Find where the given text appears and provide that cell's center as [x, y] coordinate. 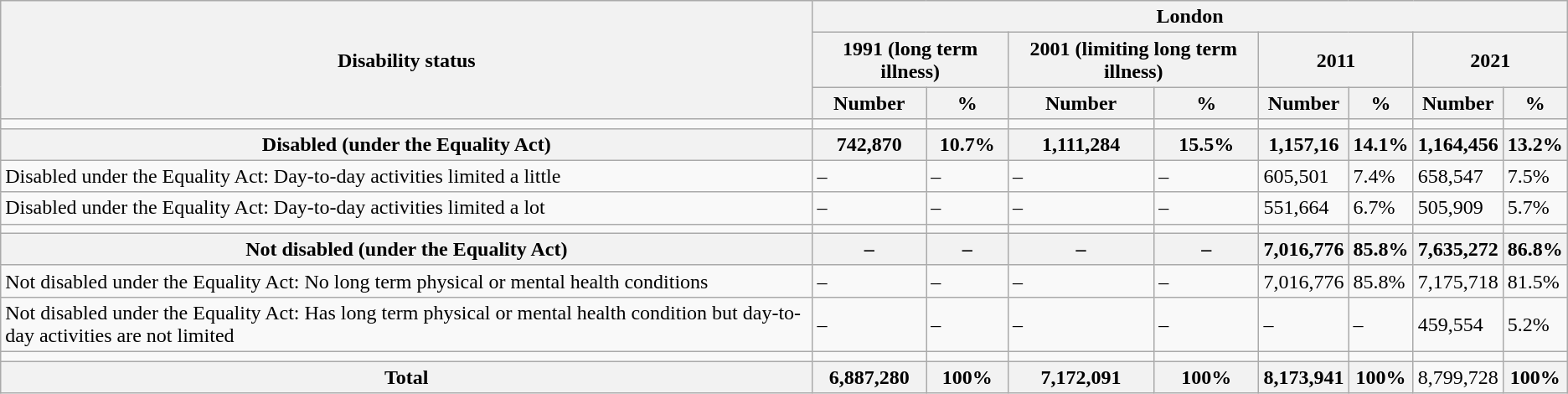
7,172,091 [1081, 376]
Not disabled under the Equality Act: Has long term physical or mental health condition but day-to-day activities are not limited [407, 324]
6,887,280 [869, 376]
86.8% [1534, 249]
London [1189, 17]
14.1% [1380, 144]
8,173,941 [1303, 376]
551,664 [1303, 208]
2021 [1490, 60]
7.5% [1534, 176]
Not disabled (under the Equality Act) [407, 249]
2011 [1336, 60]
1,164,456 [1457, 144]
10.7% [967, 144]
5.2% [1534, 324]
Disability status [407, 60]
505,909 [1457, 208]
Disabled (under the Equality Act) [407, 144]
7.4% [1380, 176]
742,870 [869, 144]
459,554 [1457, 324]
Disabled under the Equality Act: Day-to-day activities limited a lot [407, 208]
Disabled under the Equality Act: Day-to-day activities limited a little [407, 176]
1,111,284 [1081, 144]
5.7% [1534, 208]
2001 (limiting long term illness) [1134, 60]
1991 (long term illness) [910, 60]
8,799,728 [1457, 376]
605,501 [1303, 176]
7,175,718 [1457, 281]
658,547 [1457, 176]
13.2% [1534, 144]
15.5% [1206, 144]
Total [407, 376]
7,635,272 [1457, 249]
81.5% [1534, 281]
6.7% [1380, 208]
1,157,16 [1303, 144]
Not disabled under the Equality Act: No long term physical or mental health conditions [407, 281]
